Determine the (x, y) coordinate at the center of the cell enclosing the given text.  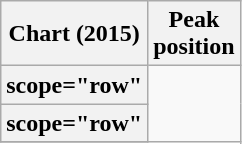
Peakposition (194, 34)
Chart (2015) (74, 34)
